Determine the [x, y] coordinate at the center of the cell enclosing the given text.  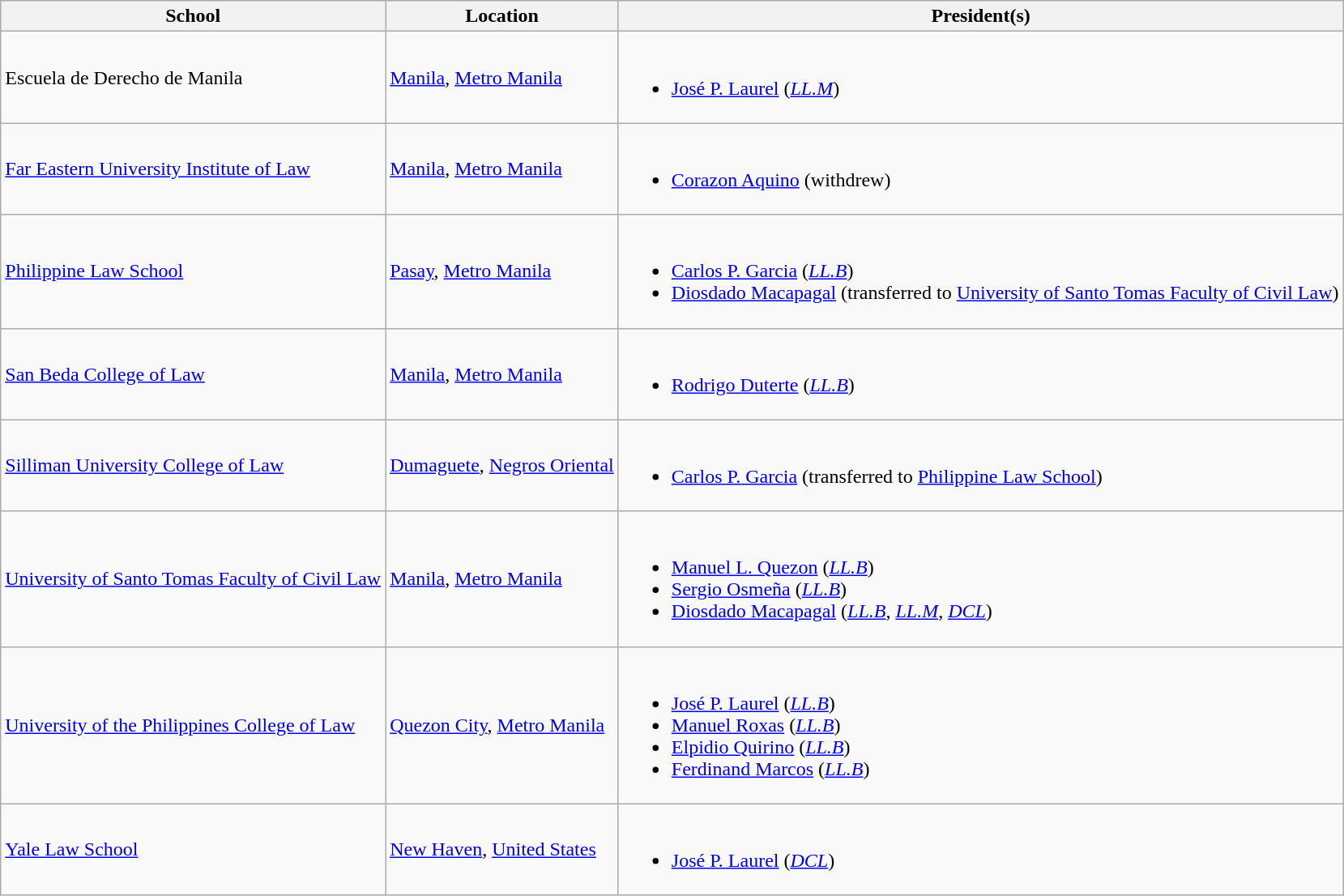
Escuela de Derecho de Manila [193, 78]
New Haven, United States [502, 849]
Rodrigo Duterte (LL.B) [980, 374]
José P. Laurel (LL.M) [980, 78]
Carlos P. Garcia (LL.B)Diosdado Macapagal (transferred to University of Santo Tomas Faculty of Civil Law) [980, 271]
Carlos P. Garcia (transferred to Philippine Law School) [980, 465]
San Beda College of Law [193, 374]
José P. Laurel (DCL) [980, 849]
University of the Philippines College of Law [193, 725]
University of Santo Tomas Faculty of Civil Law [193, 578]
Manuel L. Quezon (LL.B)Sergio Osmeña (LL.B)Diosdado Macapagal (LL.B, LL.M, DCL) [980, 578]
Pasay, Metro Manila [502, 271]
Far Eastern University Institute of Law [193, 169]
President(s) [980, 16]
Location [502, 16]
Silliman University College of Law [193, 465]
Philippine Law School [193, 271]
School [193, 16]
José P. Laurel (LL.B)Manuel Roxas (LL.B)Elpidio Quirino (LL.B)Ferdinand Marcos (LL.B) [980, 725]
Corazon Aquino (withdrew) [980, 169]
Quezon City, Metro Manila [502, 725]
Yale Law School [193, 849]
Dumaguete, Negros Oriental [502, 465]
